Output the (X, Y) coordinate of the center of the cell containing the given text.  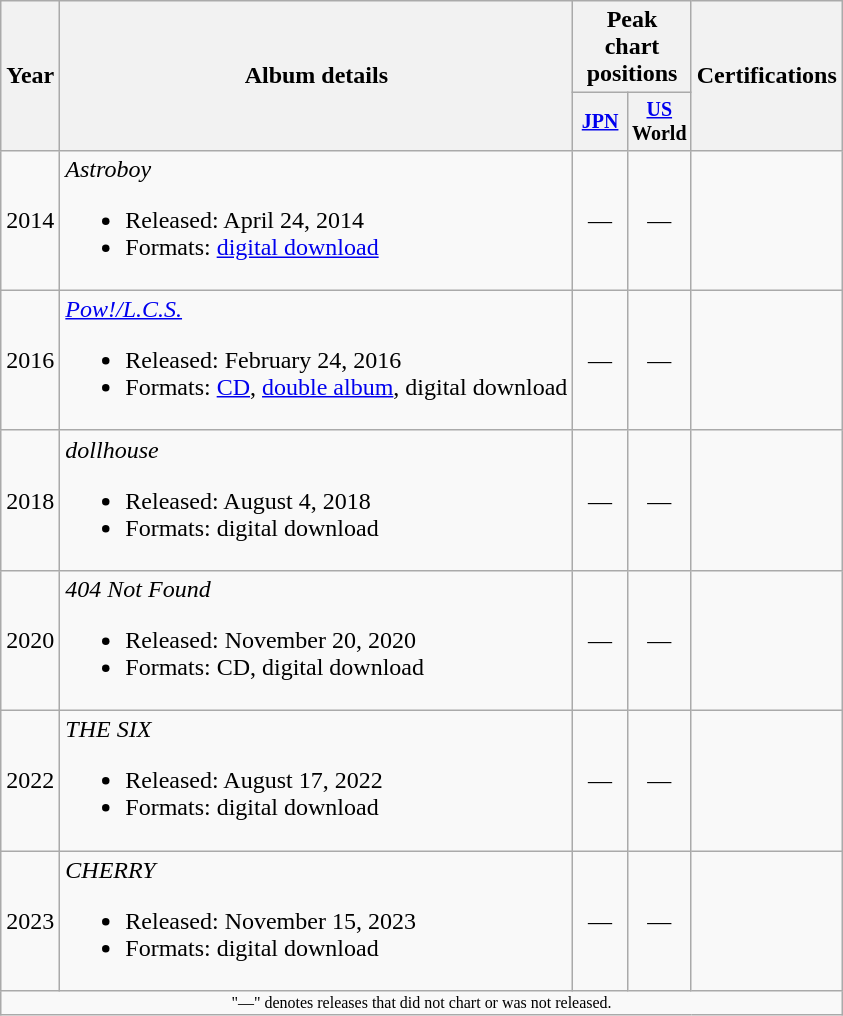
2016 (30, 360)
Album details (316, 76)
Year (30, 76)
"—" denotes releases that did not chart or was not released. (422, 1003)
2018 (30, 500)
404 Not FoundReleased: November 20, 2020Formats: CD, digital download (316, 640)
Peak chart positions (632, 47)
dollhouseReleased: August 4, 2018Formats: digital download (316, 500)
2020 (30, 640)
2014 (30, 220)
Pow!/L.C.S.Released: February 24, 2016Formats: CD, double album, digital download (316, 360)
AstroboyReleased: April 24, 2014Formats: digital download (316, 220)
CHERRYReleased: November 15, 2023Formats: digital download (316, 921)
2022 (30, 781)
US World (659, 122)
THE SIXReleased: August 17, 2022Formats: digital download (316, 781)
JPN (600, 122)
Certifications (766, 76)
2023 (30, 921)
